Identify which cell holds the provided text, then report its (X, Y) central coordinate. 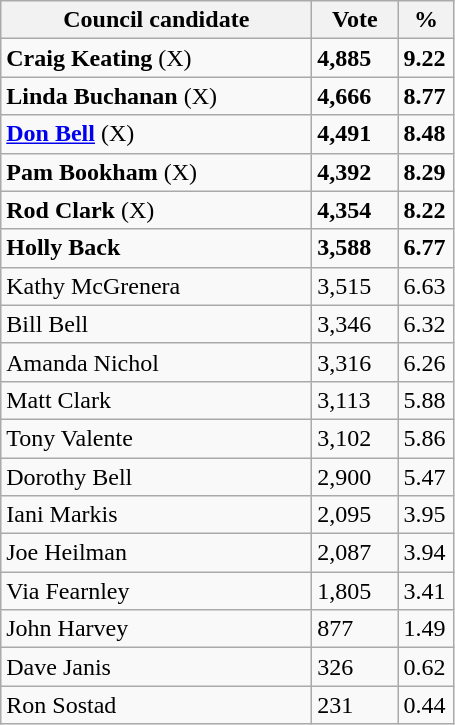
0.62 (426, 667)
5.88 (426, 400)
Pam Bookham (X) (156, 172)
Dave Janis (156, 667)
3,588 (355, 248)
877 (355, 629)
9.22 (426, 58)
John Harvey (156, 629)
8.29 (426, 172)
3.95 (426, 515)
Rod Clark (X) (156, 210)
4,392 (355, 172)
8.77 (426, 96)
Vote (355, 20)
Ron Sostad (156, 705)
2,087 (355, 553)
3,346 (355, 324)
Don Bell (X) (156, 134)
4,885 (355, 58)
Kathy McGrenera (156, 286)
1,805 (355, 591)
Amanda Nichol (156, 362)
3.41 (426, 591)
326 (355, 667)
3,113 (355, 400)
0.44 (426, 705)
Via Fearnley (156, 591)
Linda Buchanan (X) (156, 96)
Tony Valente (156, 438)
6.63 (426, 286)
Craig Keating (X) (156, 58)
6.32 (426, 324)
6.26 (426, 362)
Holly Back (156, 248)
8.22 (426, 210)
Bill Bell (156, 324)
4,666 (355, 96)
4,491 (355, 134)
3.94 (426, 553)
5.47 (426, 477)
1.49 (426, 629)
Iani Markis (156, 515)
Dorothy Bell (156, 477)
Council candidate (156, 20)
8.48 (426, 134)
Joe Heilman (156, 553)
5.86 (426, 438)
231 (355, 705)
3,515 (355, 286)
2,900 (355, 477)
Matt Clark (156, 400)
4,354 (355, 210)
3,316 (355, 362)
% (426, 20)
3,102 (355, 438)
2,095 (355, 515)
6.77 (426, 248)
